Detect which cell encompasses the target text, then output its [X, Y] center coordinate. 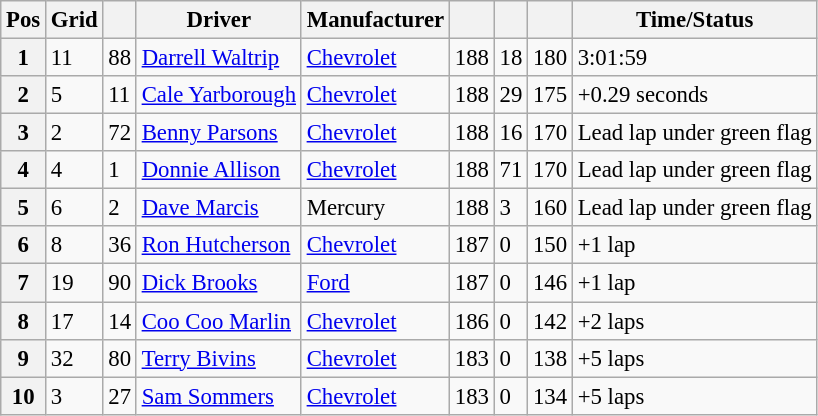
Pos [24, 20]
36 [120, 245]
Benny Parsons [218, 133]
7 [24, 283]
19 [74, 283]
134 [550, 396]
18 [510, 58]
Grid [74, 20]
71 [510, 170]
27 [120, 396]
14 [120, 321]
Time/Status [694, 20]
Ford [375, 283]
Driver [218, 20]
Dick Brooks [218, 283]
+0.29 seconds [694, 95]
160 [550, 208]
142 [550, 321]
Darrell Waltrip [218, 58]
186 [472, 321]
Manufacturer [375, 20]
Donnie Allison [218, 170]
17 [74, 321]
180 [550, 58]
Terry Bivins [218, 358]
88 [120, 58]
Cale Yarborough [218, 95]
138 [550, 358]
175 [550, 95]
Dave Marcis [218, 208]
146 [550, 283]
32 [74, 358]
Mercury [375, 208]
90 [120, 283]
9 [24, 358]
16 [510, 133]
3:01:59 [694, 58]
Ron Hutcherson [218, 245]
80 [120, 358]
+2 laps [694, 321]
150 [550, 245]
Coo Coo Marlin [218, 321]
Sam Sommers [218, 396]
72 [120, 133]
29 [510, 95]
10 [24, 396]
